Detect which cell encompasses the target text, then output its (X, Y) center coordinate. 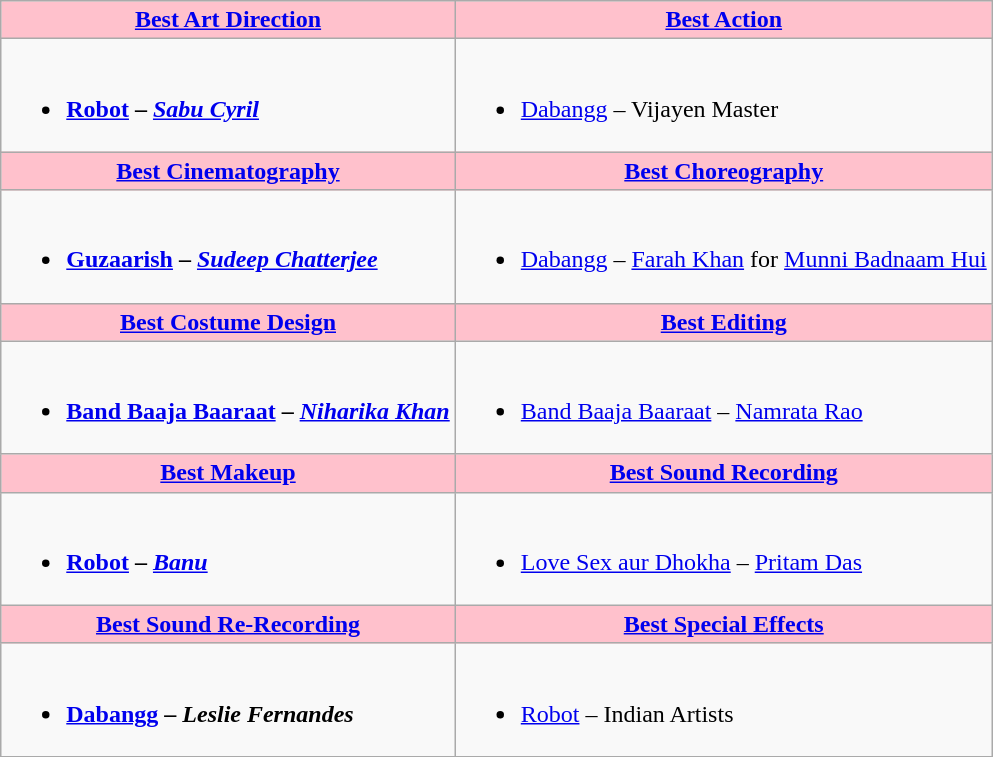
Best Makeup (228, 473)
Dabangg – Farah Khan for Munni Badnaam Hui (724, 246)
Best Costume Design (228, 322)
Best Art Direction (228, 20)
Best Cinematography (228, 171)
Band Baaja Baaraat – Namrata Rao (724, 398)
Best Sound Recording (724, 473)
Band Baaja Baaraat – Niharika Khan (228, 398)
Robot – Indian Artists (724, 700)
Robot – Banu (228, 548)
Best Sound Re-Recording (228, 624)
Robot – Sabu Cyril (228, 96)
Love Sex aur Dhokha – Pritam Das (724, 548)
Dabangg – Vijayen Master (724, 96)
Best Choreography (724, 171)
Best Action (724, 20)
Best Editing (724, 322)
Guzaarish – Sudeep Chatterjee (228, 246)
Best Special Effects (724, 624)
Dabangg – Leslie Fernandes (228, 700)
